From the cell containing the given text, extract its center point as (X, Y) coordinate. 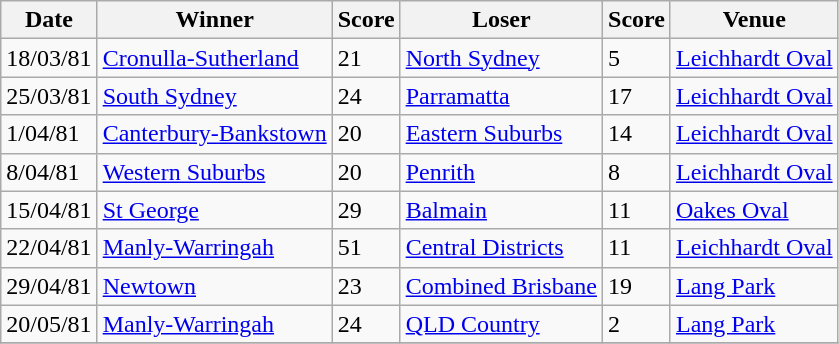
Penrith (501, 172)
14 (637, 134)
Newtown (214, 286)
Winner (214, 20)
Cronulla-Sutherland (214, 58)
23 (366, 286)
Date (49, 20)
2 (637, 324)
Combined Brisbane (501, 286)
Western Suburbs (214, 172)
5 (637, 58)
QLD Country (501, 324)
19 (637, 286)
8/04/81 (49, 172)
Oakes Oval (754, 210)
51 (366, 248)
15/04/81 (49, 210)
22/04/81 (49, 248)
Eastern Suburbs (501, 134)
21 (366, 58)
17 (637, 96)
25/03/81 (49, 96)
St George (214, 210)
North Sydney (501, 58)
1/04/81 (49, 134)
Parramatta (501, 96)
8 (637, 172)
29/04/81 (49, 286)
Balmain (501, 210)
18/03/81 (49, 58)
20/05/81 (49, 324)
29 (366, 210)
South Sydney (214, 96)
Central Districts (501, 248)
Loser (501, 20)
Canterbury-Bankstown (214, 134)
Venue (754, 20)
